Provide the [x, y] coordinate of the cell's center where the given text is located.  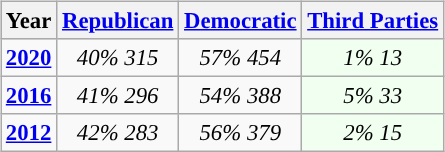
Republican [118, 21]
57% 454 [240, 58]
2012 [29, 133]
56% 379 [240, 133]
5% 33 [373, 96]
Year [29, 21]
40% 315 [118, 58]
41% 296 [118, 96]
42% 283 [118, 133]
2020 [29, 58]
Third Parties [373, 21]
2016 [29, 96]
Democratic [240, 21]
1% 13 [373, 58]
2% 15 [373, 133]
54% 388 [240, 96]
